Identify which cell holds the provided text, then report its (X, Y) central coordinate. 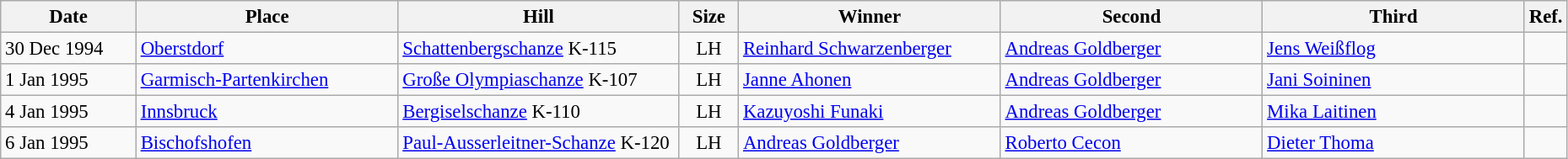
Roberto Cecon (1132, 143)
Second (1132, 17)
Große Olympiaschanze K-107 (538, 80)
Oberstdorf (267, 49)
Innsbruck (267, 112)
6 Jan 1995 (69, 143)
1 Jan 1995 (69, 80)
30 Dec 1994 (69, 49)
Third (1393, 17)
Date (69, 17)
Garmisch-Partenkirchen (267, 80)
Winner (870, 17)
4 Jan 1995 (69, 112)
Hill (538, 17)
Paul-Ausserleitner-Schanze K-120 (538, 143)
Bischofshofen (267, 143)
Place (267, 17)
Dieter Thoma (1393, 143)
Jani Soininen (1393, 80)
Bergiselschanze K-110 (538, 112)
Ref. (1545, 17)
Janne Ahonen (870, 80)
Mika Laitinen (1393, 112)
Size (709, 17)
Kazuyoshi Funaki (870, 112)
Schattenbergschanze K-115 (538, 49)
Jens Weißflog (1393, 49)
Reinhard Schwarzenberger (870, 49)
